Extract the (X, Y) coordinate from the center of the cell holding the provided text.  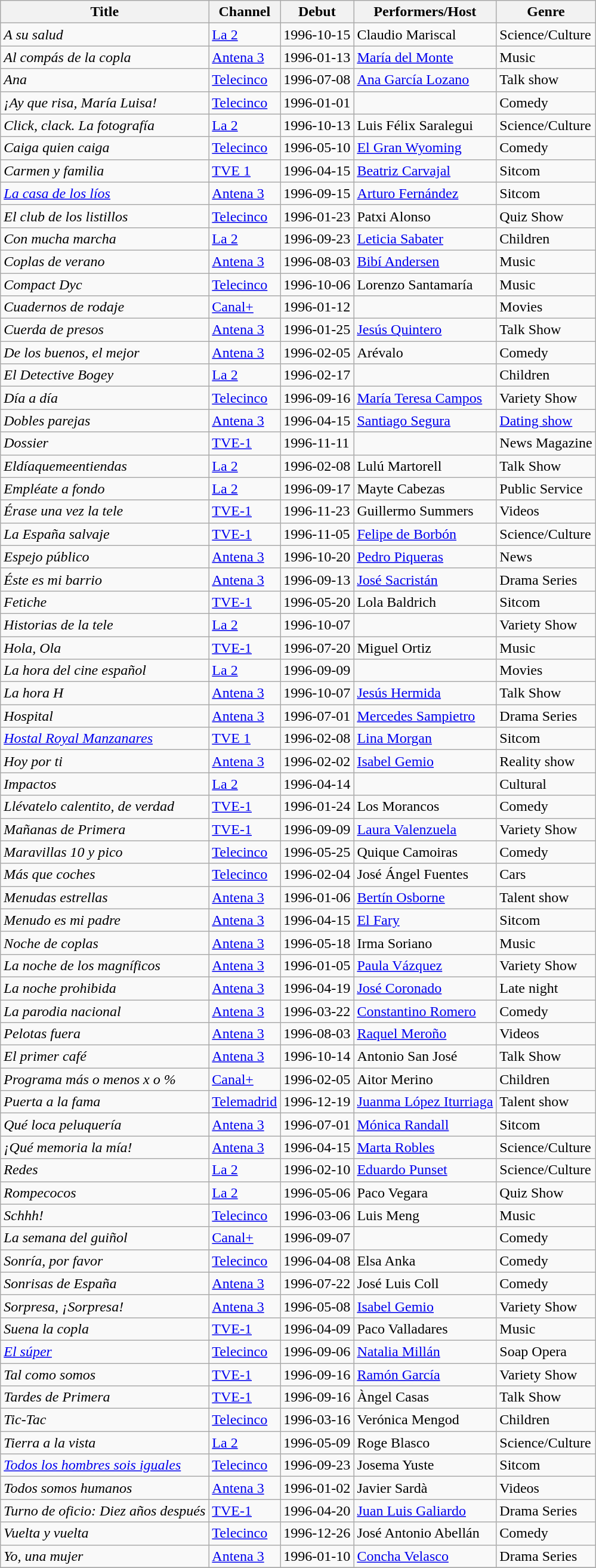
Puerta a la fama (105, 1102)
El Gran Wyoming (425, 148)
1996-12-19 (317, 1102)
De los buenos, el mejor (105, 353)
Compact Dyc (105, 285)
Día a día (105, 398)
Raquel Meroño (425, 1034)
José Antonio Abellán (425, 1533)
1996-09-17 (317, 489)
Debut (317, 12)
Elsa Anka (425, 1261)
Jesús Hermida (425, 693)
La hora H (105, 693)
Dossier (105, 443)
Quique Camoiras (425, 852)
Fetiche (105, 602)
Hola, Ola (105, 647)
1996-02-10 (317, 1170)
News (546, 557)
María Teresa Campos (425, 398)
Soap Opera (546, 1351)
Jesús Quintero (425, 330)
Llévatelo calentito, de verdad (105, 807)
Éste es mi barrio (105, 579)
1996-04-09 (317, 1329)
Bibí Andersen (425, 261)
1996-04-14 (317, 784)
Cultural (546, 784)
Natalia Millán (425, 1351)
1996-10-15 (317, 35)
Mercedes Sampietro (425, 716)
Reality show (546, 761)
Mayte Cabezas (425, 489)
Qué loca peluquería (105, 1125)
Todos los hombres sois iguales (105, 1465)
1996-10-06 (317, 285)
1996-05-20 (317, 602)
1996-03-22 (317, 1011)
Genre (546, 12)
La noche prohibida (105, 988)
1996-11-11 (317, 443)
Laura Valenzuela (425, 829)
Talk show (546, 80)
Caiga quien caiga (105, 148)
1996-11-05 (317, 534)
Arturo Fernández (425, 193)
Eduardo Punset (425, 1170)
1996-01-24 (317, 807)
Juanma López Iturriaga (425, 1102)
Lina Morgan (425, 739)
1996-11-23 (317, 511)
Redes (105, 1170)
Marta Robles (425, 1147)
Beatriz Carvajal (425, 171)
La noche de los magníficos (105, 965)
Patxi Alonso (425, 216)
Sonría, por favor (105, 1261)
Sonrisas de España (105, 1283)
1996-07-22 (317, 1283)
Suena la copla (105, 1329)
Javier Sardà (425, 1488)
1996-03-06 (317, 1215)
Eldíaquemeentiendas (105, 466)
Telemadrid (245, 1102)
Al compás de la copla (105, 57)
Rompecocos (105, 1193)
Lorenzo Santamaría (425, 285)
1996-09-15 (317, 193)
Tic-Tac (105, 1420)
1996-05-06 (317, 1193)
Empléate a fondo (105, 489)
Noche de coplas (105, 943)
1996-09-07 (317, 1238)
José Ángel Fuentes (425, 875)
El club de los listillos (105, 216)
1996-12-26 (317, 1533)
José Sacristán (425, 579)
A su salud (105, 35)
Menudas estrellas (105, 897)
Bertín Osborne (425, 897)
El súper (105, 1351)
1996-01-01 (317, 103)
Cars (546, 875)
1996-05-18 (317, 943)
Click, clack. La fotografía (105, 125)
Carmen y familia (105, 171)
1996-10-13 (317, 125)
1996-07-20 (317, 647)
Santiago Segura (425, 421)
Leticia Sabater (425, 239)
1996-01-23 (317, 216)
Con mucha marcha (105, 239)
1996-01-06 (317, 897)
Impactos (105, 784)
Constantino Romero (425, 1011)
Coplas de verano (105, 261)
News Magazine (546, 443)
Ramón García (425, 1374)
Ana (105, 80)
Maravillas 10 y pico (105, 852)
¡Qué memoria la mía! (105, 1147)
Hoy por ti (105, 761)
Luis Meng (425, 1215)
1996-01-25 (317, 330)
Arévalo (425, 353)
1996-07-08 (317, 80)
La casa de los líos (105, 193)
Sorpresa, ¡Sorpresa! (105, 1306)
Todos somos humanos (105, 1488)
Paco Valladares (425, 1329)
1996-01-13 (317, 57)
1996-01-02 (317, 1488)
1996-05-25 (317, 852)
Lulú Martorell (425, 466)
Hostal Royal Manzanares (105, 739)
1996-05-09 (317, 1443)
1996-01-12 (317, 307)
Title (105, 12)
Pelotas fuera (105, 1034)
1996-04-20 (317, 1511)
Programa más o menos x o % (105, 1079)
Roge Blasco (425, 1443)
Dating show (546, 421)
Irma Soriano (425, 943)
María del Monte (425, 57)
Verónica Mengod (425, 1420)
Ana García Lozano (425, 80)
Performers/Host (425, 12)
El Detective Bogey (105, 375)
Paco Vegara (425, 1193)
Aitor Merino (425, 1079)
1996-04-19 (317, 988)
Cuadernos de rodaje (105, 307)
José Luis Coll (425, 1283)
José Coronado (425, 988)
1996-10-20 (317, 557)
Guillermo Summers (425, 511)
Claudio Mariscal (425, 35)
Cuerda de presos (105, 330)
1996-10-14 (317, 1057)
Tierra a la vista (105, 1443)
Tardes de Primera (105, 1397)
La parodia nacional (105, 1011)
1996-02-04 (317, 875)
Àngel Casas (425, 1397)
El primer café (105, 1057)
Late night (546, 988)
Juan Luis Galiardo (425, 1511)
Tal como somos (105, 1374)
La España salvaje (105, 534)
Paula Vázquez (425, 965)
Josema Yuste (425, 1465)
1996-02-02 (317, 761)
Felipe de Borbón (425, 534)
Turno de oficio: Diez años después (105, 1511)
Antonio San José (425, 1057)
1996-03-16 (317, 1420)
Concha Velasco (425, 1556)
Espejo público (105, 557)
Los Morancos (425, 807)
La hora del cine español (105, 671)
Lola Baldrich (425, 602)
Pedro Piqueras (425, 557)
1996-02-17 (317, 375)
Mónica Randall (425, 1125)
Channel (245, 12)
Menudo es mi padre (105, 920)
Mañanas de Primera (105, 829)
1996-04-08 (317, 1261)
Hospital (105, 716)
Vuelta y vuelta (105, 1533)
Yo, una mujer (105, 1556)
Más que coches (105, 875)
Érase una vez la tele (105, 511)
La semana del guiñol (105, 1238)
El Fary (425, 920)
Public Service (546, 489)
Dobles parejas (105, 421)
Schhh! (105, 1215)
Luis Félix Saralegui (425, 125)
Historias de la tele (105, 625)
1996-01-05 (317, 965)
1996-09-13 (317, 579)
1996-05-10 (317, 148)
1996-09-06 (317, 1351)
Miguel Ortiz (425, 647)
¡Ay que risa, María Luisa! (105, 103)
1996-05-08 (317, 1306)
1996-01-10 (317, 1556)
